Output the (x, y) coordinate of the center of the cell containing the given text.  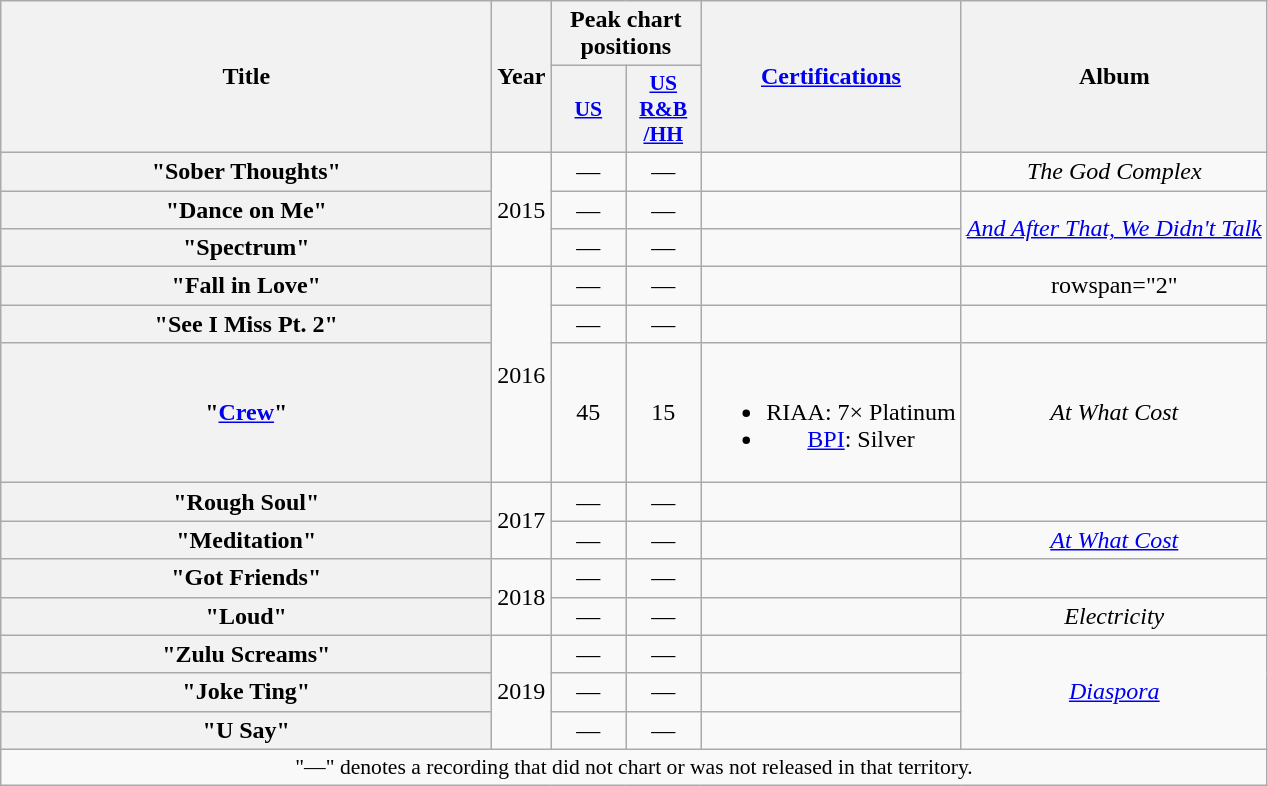
"Joke Ting" (246, 692)
rowspan="2" (1114, 286)
2017 (522, 521)
The God Complex (1114, 171)
15 (664, 413)
Year (522, 77)
"Meditation" (246, 540)
"—" denotes a recording that did not chart or was not released in that territory. (634, 767)
RIAA: 7× PlatinumBPI: Silver (832, 413)
"Sober Thoughts" (246, 171)
Album (1114, 77)
Peak chart positions (626, 34)
And After That, We Didn't Talk (1114, 228)
"See I Miss Pt. 2" (246, 324)
2018 (522, 597)
"Dance on Me" (246, 209)
"Spectrum" (246, 248)
USR&B/HH (664, 110)
45 (588, 413)
"Loud" (246, 616)
"Fall in Love" (246, 286)
Electricity (1114, 616)
2016 (522, 375)
"Got Friends" (246, 578)
Title (246, 77)
2019 (522, 692)
2015 (522, 209)
US (588, 110)
Certifications (832, 77)
"U Say" (246, 730)
"Crew" (246, 413)
Diaspora (1114, 692)
"Rough Soul" (246, 502)
"Zulu Screams" (246, 654)
